Output the [x, y] coordinate of the center of the cell containing the given text.  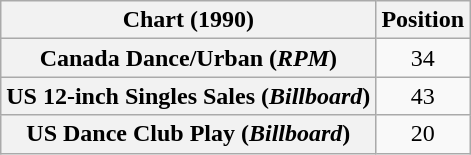
43 [423, 96]
US 12-inch Singles Sales (Billboard) [188, 96]
Chart (1990) [188, 20]
Position [423, 20]
34 [423, 58]
US Dance Club Play (Billboard) [188, 134]
20 [423, 134]
Canada Dance/Urban (RPM) [188, 58]
